From the cell containing the given text, extract its center point as [X, Y] coordinate. 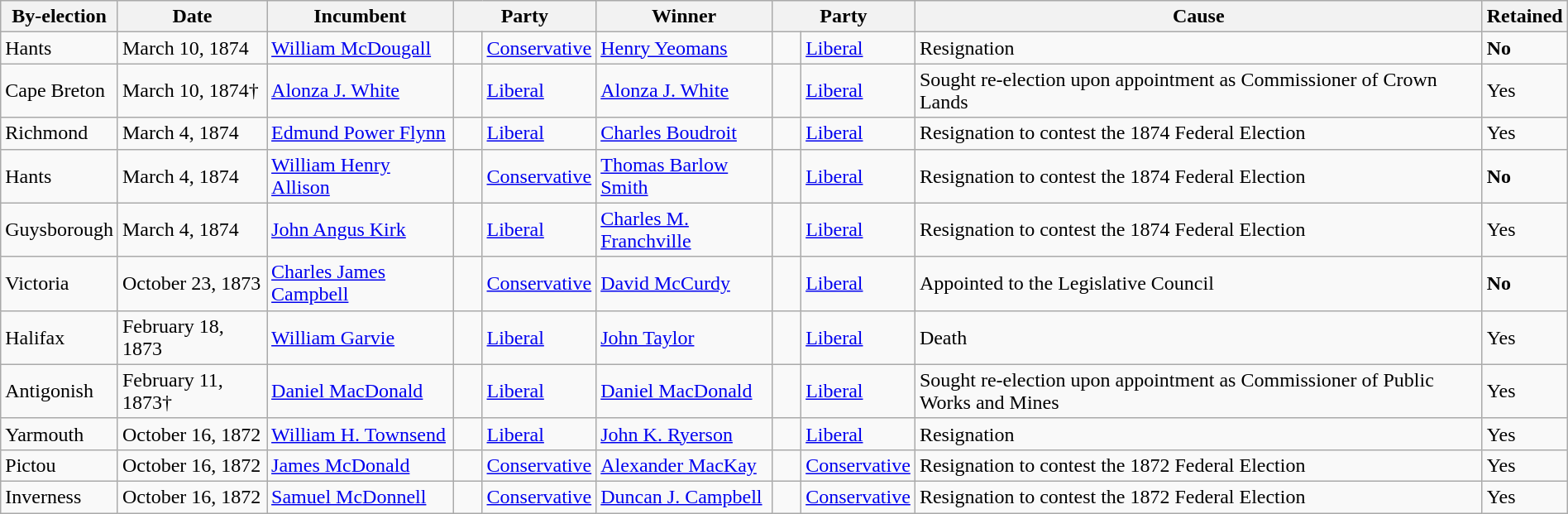
William Garvie [361, 338]
Sought re-election upon appointment as Commissioner of Public Works and Mines [1198, 391]
John K. Ryerson [685, 434]
Retained [1525, 17]
Yarmouth [60, 434]
Henry Yeomans [685, 48]
Samuel McDonnell [361, 497]
Inverness [60, 497]
Richmond [60, 133]
Cape Breton [60, 91]
David McCurdy [685, 283]
February 18, 1873 [192, 338]
Charles James Campbell [361, 283]
Charles Boudroit [685, 133]
Sought re-election upon appointment as Commissioner of Crown Lands [1198, 91]
Charles M. Franchville [685, 230]
Antigonish [60, 391]
Appointed to the Legislative Council [1198, 283]
Date [192, 17]
William McDougall [361, 48]
March 10, 1874† [192, 91]
March 10, 1874 [192, 48]
Duncan J. Campbell [685, 497]
October 23, 1873 [192, 283]
Death [1198, 338]
February 11, 1873† [192, 391]
By-election [60, 17]
Alexander MacKay [685, 465]
Cause [1198, 17]
Incumbent [361, 17]
James McDonald [361, 465]
Halifax [60, 338]
Victoria [60, 283]
William Henry Allison [361, 175]
Edmund Power Flynn [361, 133]
William H. Townsend [361, 434]
Guysborough [60, 230]
Winner [685, 17]
John Angus Kirk [361, 230]
Thomas Barlow Smith [685, 175]
Pictou [60, 465]
John Taylor [685, 338]
